Identify which cell holds the provided text, then report its [X, Y] central coordinate. 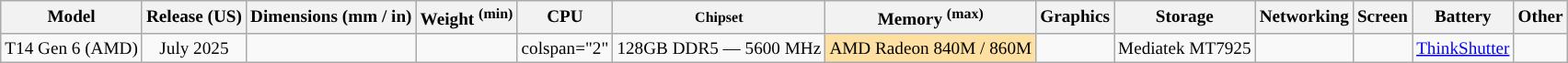
128GB DDR5 — 5600 MHz [720, 48]
Screen [1382, 18]
Storage [1184, 18]
Chipset [720, 18]
Networking [1304, 18]
July 2025 [193, 48]
Dimensions (mm / in) [331, 18]
Mediatek MT7925 [1184, 48]
Weight (min) [467, 18]
Graphics [1075, 18]
Other [1540, 18]
Battery [1463, 18]
AMD Radeon 840M / 860M [931, 48]
ThinkShutter [1463, 48]
T14 Gen 6 (AMD) [72, 48]
Release (US) [193, 18]
CPU [565, 18]
Model [72, 18]
colspan="2" [565, 48]
Memory (max) [931, 18]
